Output the [X, Y] coordinate of the center of the cell containing the given text.  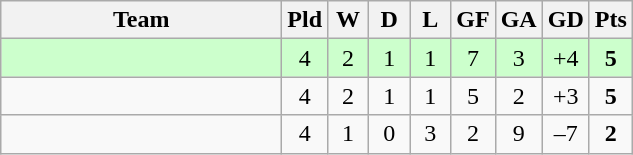
7 [473, 58]
W [348, 20]
Pld [305, 20]
Team [142, 20]
GA [518, 20]
+4 [566, 58]
–7 [566, 134]
+3 [566, 96]
GF [473, 20]
D [390, 20]
Pts [610, 20]
9 [518, 134]
L [430, 20]
GD [566, 20]
0 [390, 134]
